Extract the [x, y] coordinate from the center of the cell holding the provided text.  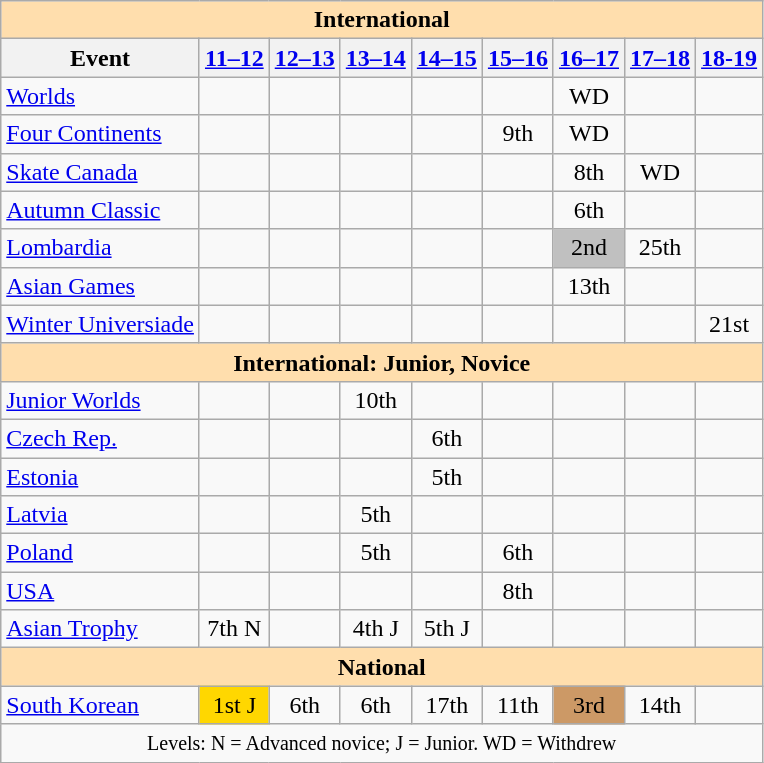
South Korean [100, 705]
Poland [100, 553]
2nd [588, 248]
Estonia [100, 477]
Latvia [100, 515]
USA [100, 591]
Winter Universiade [100, 324]
18-19 [730, 58]
10th [376, 400]
International: Junior, Novice [382, 362]
Asian Trophy [100, 629]
Levels: N = Advanced novice; J = Junior. WD = Withdrew [382, 743]
17–18 [660, 58]
International [382, 20]
Czech Rep. [100, 438]
Junior Worlds [100, 400]
4th J [376, 629]
7th N [234, 629]
National [382, 667]
16–17 [588, 58]
9th [518, 134]
12–13 [304, 58]
11–12 [234, 58]
Worlds [100, 96]
13–14 [376, 58]
14th [660, 705]
3rd [588, 705]
15–16 [518, 58]
14–15 [446, 58]
Event [100, 58]
13th [588, 286]
Four Continents [100, 134]
25th [660, 248]
11th [518, 705]
5th J [446, 629]
Asian Games [100, 286]
21st [730, 324]
1st J [234, 705]
Autumn Classic [100, 210]
Lombardia [100, 248]
Skate Canada [100, 172]
17th [446, 705]
